Extract the [X, Y] coordinate from the center of the cell holding the provided text.  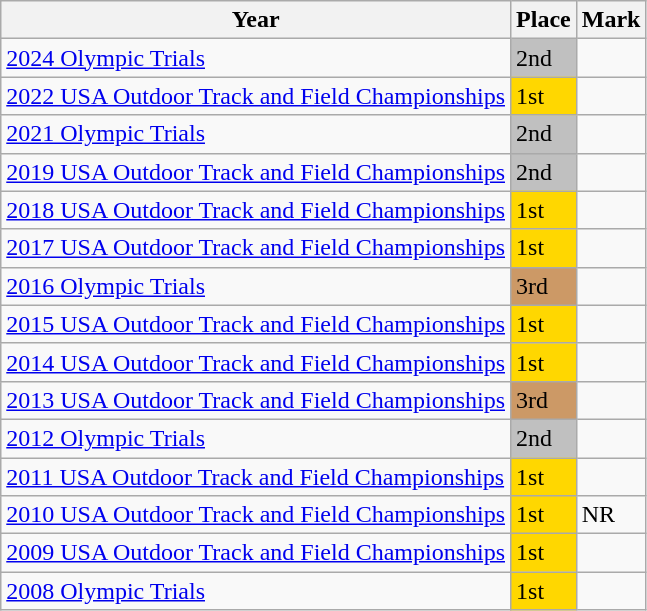
2022 USA Outdoor Track and Field Championships [256, 96]
2010 USA Outdoor Track and Field Championships [256, 515]
2021 Olympic Trials [256, 134]
2014 USA Outdoor Track and Field Championships [256, 362]
2012 Olympic Trials [256, 438]
2019 USA Outdoor Track and Field Championships [256, 172]
2013 USA Outdoor Track and Field Championships [256, 400]
2015 USA Outdoor Track and Field Championships [256, 324]
NR [611, 515]
2017 USA Outdoor Track and Field Championships [256, 248]
2008 Olympic Trials [256, 591]
2009 USA Outdoor Track and Field Championships [256, 553]
2016 Olympic Trials [256, 286]
Mark [611, 20]
2018 USA Outdoor Track and Field Championships [256, 210]
Year [256, 20]
2024 Olympic Trials [256, 58]
Place [544, 20]
2011 USA Outdoor Track and Field Championships [256, 477]
